Detect which cell encompasses the target text, then output its [x, y] center coordinate. 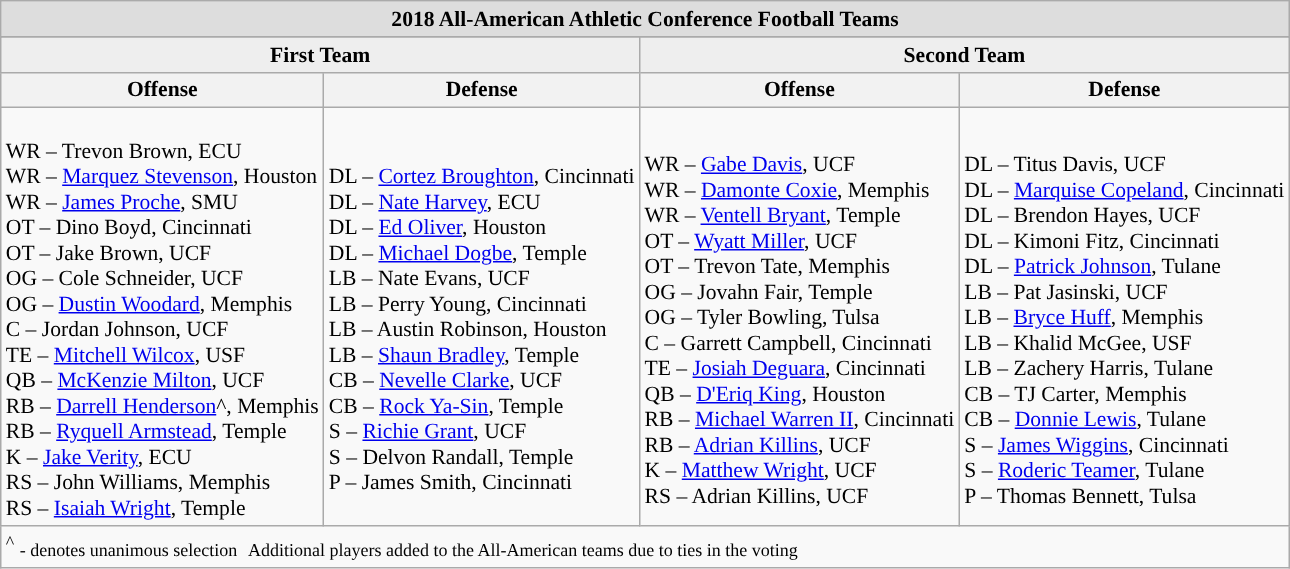
Second Team [965, 55]
First Team [320, 55]
^ - denotes unanimous selection Additional players added to the All-American teams due to ties in the voting [646, 546]
2018 All-American Athletic Conference Football Teams [646, 19]
